Detect which cell encompasses the target text, then output its [X, Y] center coordinate. 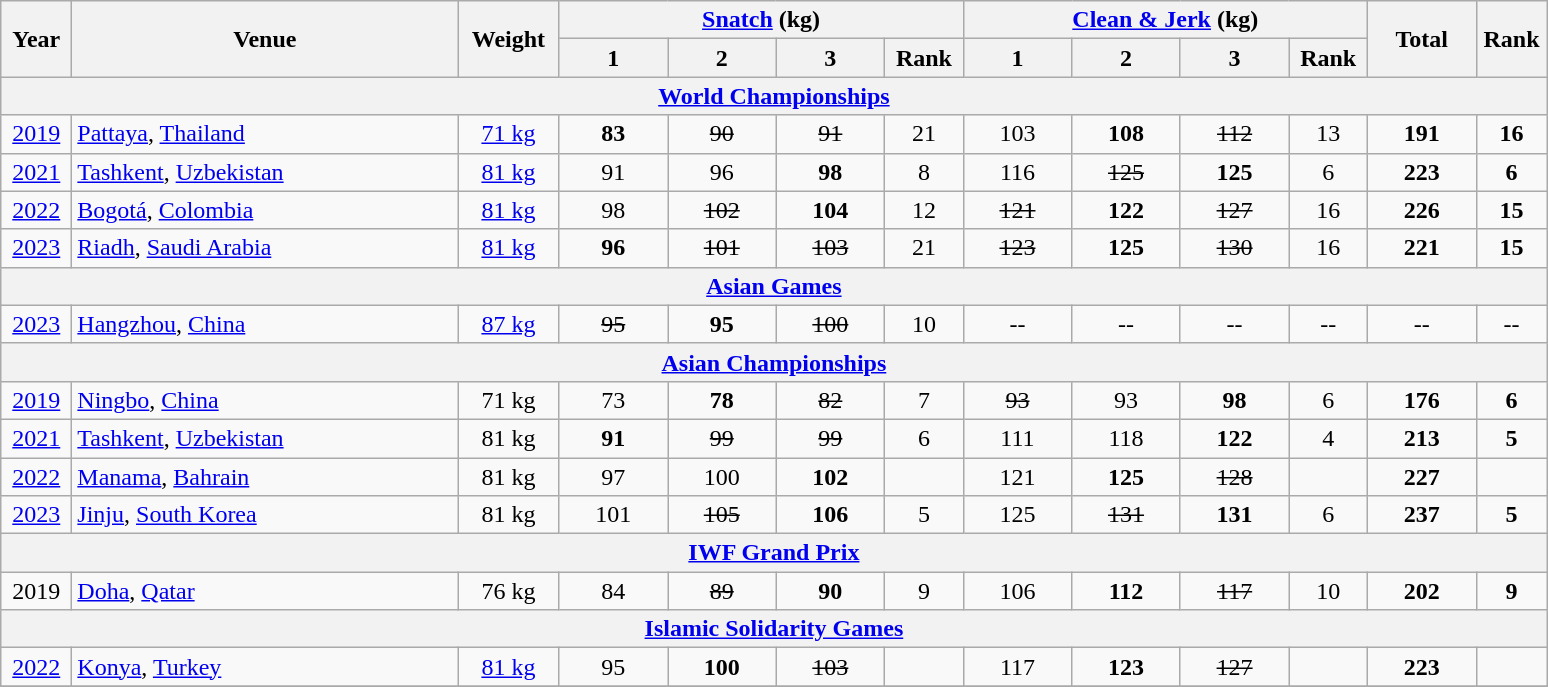
Weight [508, 39]
Islamic Solidarity Games [774, 629]
Asian Championships [774, 362]
73 [614, 400]
227 [1422, 477]
Konya, Turkey [265, 667]
IWF Grand Prix [774, 553]
97 [614, 477]
118 [1126, 438]
226 [1422, 210]
237 [1422, 515]
World Championships [774, 96]
78 [722, 400]
111 [1018, 438]
84 [614, 591]
213 [1422, 438]
13 [1328, 134]
Pattaya, Thailand [265, 134]
8 [924, 172]
105 [722, 515]
116 [1018, 172]
Jinju, South Korea [265, 515]
Doha, Qatar [265, 591]
221 [1422, 248]
12 [924, 210]
7 [924, 400]
108 [1126, 134]
130 [1234, 248]
87 kg [508, 324]
104 [830, 210]
128 [1234, 477]
Bogotá, Colombia [265, 210]
191 [1422, 134]
202 [1422, 591]
76 kg [508, 591]
82 [830, 400]
89 [722, 591]
Ningbo, China [265, 400]
Hangzhou, China [265, 324]
Venue [265, 39]
83 [614, 134]
Manama, Bahrain [265, 477]
Snatch (kg) [761, 20]
Total [1422, 39]
Asian Games [774, 286]
4 [1328, 438]
Year [36, 39]
Riadh, Saudi Arabia [265, 248]
176 [1422, 400]
Clean & Jerk (kg) [1165, 20]
